Output the [X, Y] coordinate of the center of the cell containing the given text.  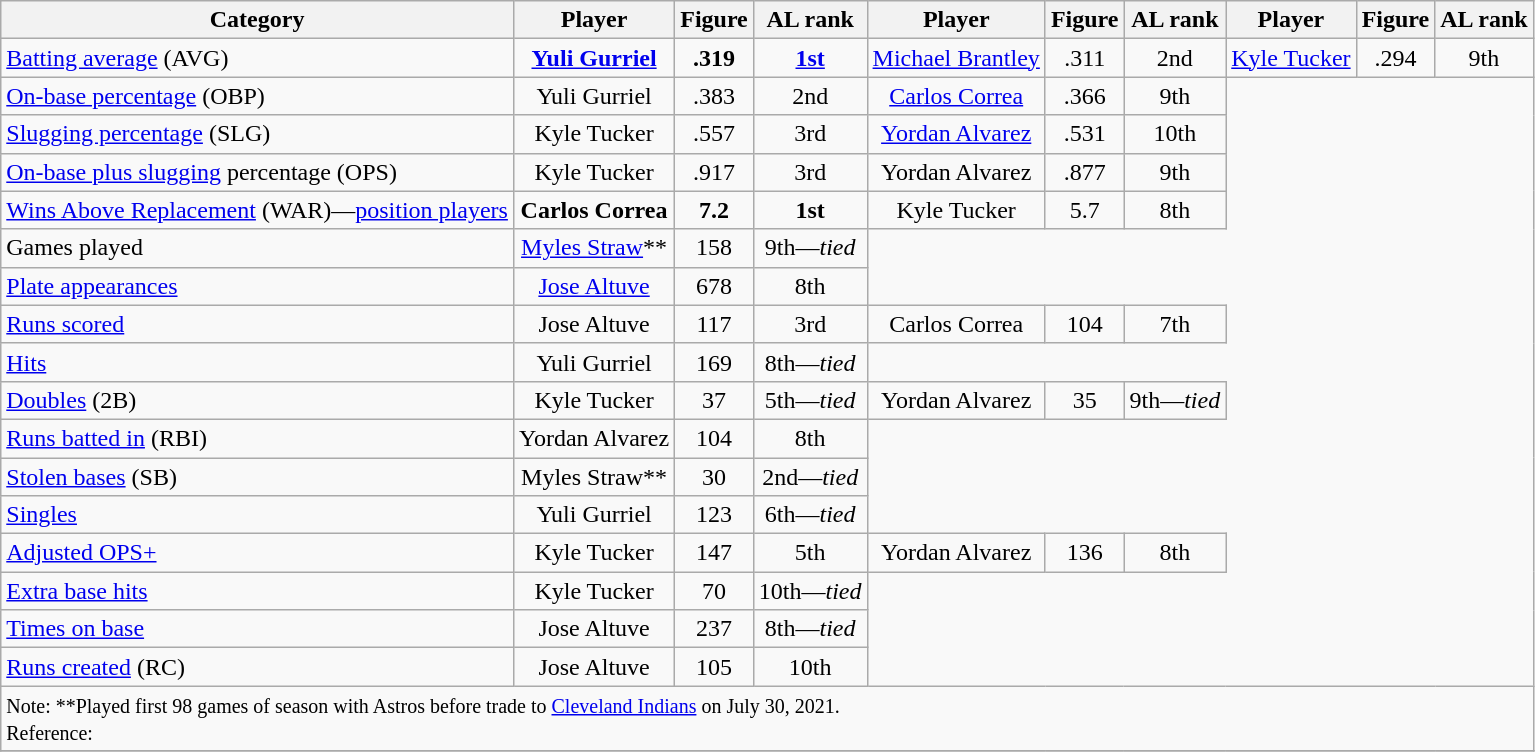
237 [714, 629]
2nd—tied [810, 477]
10th—tied [810, 591]
.319 [714, 58]
Hits [258, 362]
Note: **Played first 98 games of season with Astros before trade to Cleveland Indians on July 30, 2021. Reference: [767, 718]
37 [714, 400]
6th—tied [810, 515]
On-base percentage (OBP) [258, 96]
Times on base [258, 629]
Singles [258, 515]
7th [1175, 324]
35 [1084, 400]
.311 [1084, 58]
.917 [714, 172]
158 [714, 248]
70 [714, 591]
Plate appearances [258, 286]
Batting average (AVG) [258, 58]
.531 [1084, 134]
169 [714, 362]
678 [714, 286]
Wins Above Replacement (WAR)—position players [258, 210]
On-base plus slugging percentage (OPS) [258, 172]
.557 [714, 134]
Category [258, 20]
Extra base hits [258, 591]
5th—tied [810, 400]
5th [810, 553]
.383 [714, 96]
Runs created (RC) [258, 667]
Slugging percentage (SLG) [258, 134]
Michael Brantley [956, 58]
136 [1084, 553]
Runs batted in (RBI) [258, 438]
.877 [1084, 172]
30 [714, 477]
Adjusted OPS+ [258, 553]
Doubles (2B) [258, 400]
123 [714, 515]
105 [714, 667]
117 [714, 324]
Stolen bases (SB) [258, 477]
Games played [258, 248]
Runs scored [258, 324]
7.2 [714, 210]
.294 [1396, 58]
.366 [1084, 96]
5.7 [1084, 210]
147 [714, 553]
